From the cell containing the given text, extract its center point as (x, y) coordinate. 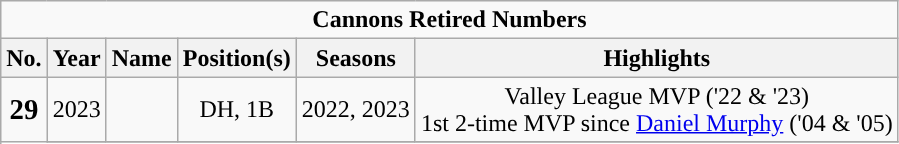
Valley League MVP ('22 & '23)1st 2-time MVP since Daniel Murphy ('04 & '05) (656, 110)
Year (76, 58)
Seasons (356, 58)
Name (142, 58)
Position(s) (236, 58)
No. (24, 58)
2023 (76, 110)
2022, 2023 (356, 110)
DH, 1B (236, 110)
29 (24, 110)
Cannons Retired Numbers (450, 20)
Highlights (656, 58)
